Identify which cell holds the provided text, then report its [X, Y] central coordinate. 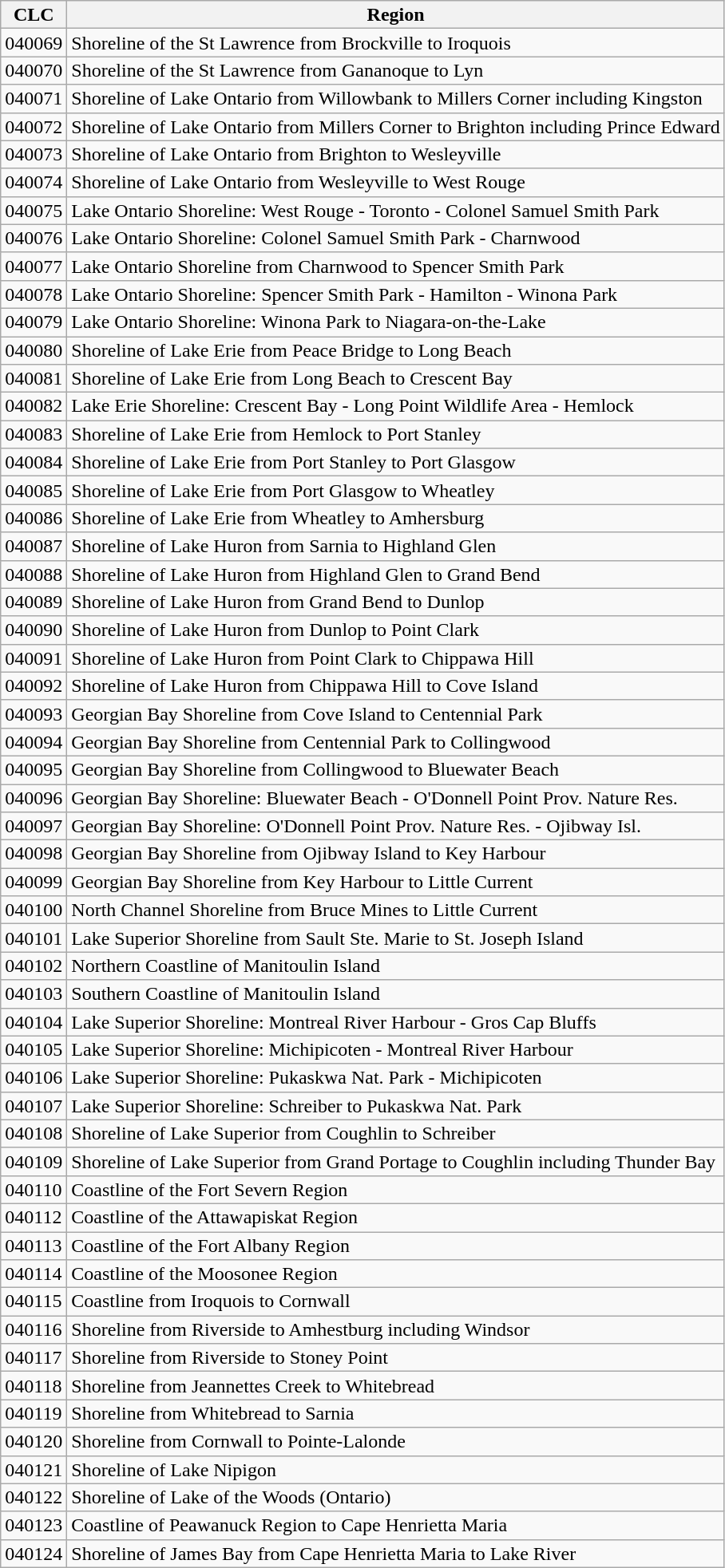
040108 [34, 1133]
Shoreline of James Bay from Cape Henrietta Maria to Lake River [396, 1553]
040109 [34, 1162]
Shoreline of the St Lawrence from Brockville to Iroquois [396, 43]
Lake Superior Shoreline: Schreiber to Pukaskwa Nat. Park [396, 1106]
040076 [34, 238]
040116 [34, 1329]
Shoreline of Lake Ontario from Wesleyville to West Rouge [396, 182]
Coastline of the Attawapiskat Region [396, 1218]
Southern Coastline of Manitoulin Island [396, 994]
Coastline of the Fort Severn Region [396, 1189]
040100 [34, 910]
040099 [34, 883]
Shoreline of Lake Erie from Wheatley to Amhersburg [396, 519]
Lake Ontario Shoreline: Spencer Smith Park - Hamilton - Winona Park [396, 294]
040094 [34, 742]
Shoreline of Lake Nipigon [396, 1470]
Shoreline of Lake Huron from Point Clark to Chippawa Hill [396, 658]
040077 [34, 267]
Georgian Bay Shoreline from Key Harbour to Little Current [396, 883]
040087 [34, 546]
040071 [34, 99]
North Channel Shoreline from Bruce Mines to Little Current [396, 910]
040088 [34, 575]
Georgian Bay Shoreline from Ojibway Island to Key Harbour [396, 854]
040080 [34, 351]
Shoreline from Whitebread to Sarnia [396, 1414]
040073 [34, 155]
Lake Ontario Shoreline: Colonel Samuel Smith Park - Charnwood [396, 238]
040113 [34, 1246]
Shoreline of Lake Erie from Peace Bridge to Long Beach [396, 351]
040102 [34, 966]
040082 [34, 407]
040079 [34, 322]
Lake Superior Shoreline from Sault Ste. Marie to St. Joseph Island [396, 938]
Lake Erie Shoreline: Crescent Bay - Long Point Wildlife Area - Hemlock [396, 407]
040114 [34, 1274]
040075 [34, 211]
Shoreline of Lake Erie from Port Glasgow to Wheatley [396, 490]
040123 [34, 1526]
Lake Ontario Shoreline from Charnwood to Spencer Smith Park [396, 267]
Shoreline of Lake Ontario from Millers Corner to Brighton including Prince Edward [396, 126]
040070 [34, 70]
040118 [34, 1385]
040121 [34, 1470]
Shoreline from Riverside to Amhestburg including Windsor [396, 1329]
Lake Superior Shoreline: Pukaskwa Nat. Park - Michipicoten [396, 1077]
Coastline of the Moosonee Region [396, 1274]
Coastline of Peawanuck Region to Cape Henrietta Maria [396, 1526]
Shoreline of Lake Ontario from Brighton to Wesleyville [396, 155]
Lake Ontario Shoreline: West Rouge - Toronto - Colonel Samuel Smith Park [396, 211]
Shoreline of Lake of the Woods (Ontario) [396, 1497]
Shoreline from Cornwall to Pointe-Lalonde [396, 1441]
040084 [34, 463]
040119 [34, 1414]
Shoreline of the St Lawrence from Gananoque to Lyn [396, 70]
040112 [34, 1218]
Shoreline of Lake Huron from Grand Bend to Dunlop [396, 602]
040074 [34, 182]
Shoreline of Lake Huron from Highland Glen to Grand Bend [396, 575]
040104 [34, 1021]
040081 [34, 378]
Shoreline of Lake Erie from Port Stanley to Port Glasgow [396, 463]
040086 [34, 519]
Georgian Bay Shoreline from Centennial Park to Collingwood [396, 742]
Shoreline of Lake Superior from Grand Portage to Coughlin including Thunder Bay [396, 1162]
040124 [34, 1553]
040092 [34, 686]
040093 [34, 713]
040089 [34, 602]
040085 [34, 490]
040091 [34, 658]
040103 [34, 994]
Lake Ontario Shoreline: Winona Park to Niagara-on-the-Lake [396, 322]
040098 [34, 854]
040095 [34, 769]
Georgian Bay Shoreline: O'Donnell Point Prov. Nature Res. - Ojibway Isl. [396, 827]
Coastline from Iroquois to Cornwall [396, 1302]
040097 [34, 827]
Shoreline of Lake Huron from Dunlop to Point Clark [396, 630]
Lake Superior Shoreline: Michipicoten - Montreal River Harbour [396, 1050]
040069 [34, 43]
040072 [34, 126]
Shoreline of Lake Superior from Coughlin to Schreiber [396, 1133]
CLC [34, 14]
Lake Superior Shoreline: Montreal River Harbour - Gros Cap Bluffs [396, 1021]
040090 [34, 630]
040117 [34, 1358]
Georgian Bay Shoreline: Bluewater Beach - O'Donnell Point Prov. Nature Res. [396, 798]
Shoreline of Lake Huron from Chippawa Hill to Cove Island [396, 686]
040120 [34, 1441]
Shoreline of Lake Huron from Sarnia to Highland Glen [396, 546]
Shoreline of Lake Ontario from Willowbank to Millers Corner including Kingston [396, 99]
040101 [34, 938]
040105 [34, 1050]
040107 [34, 1106]
Region [396, 14]
040115 [34, 1302]
Coastline of the Fort Albany Region [396, 1246]
040078 [34, 294]
Shoreline of Lake Erie from Hemlock to Port Stanley [396, 434]
Shoreline from Jeannettes Creek to Whitebread [396, 1385]
Shoreline of Lake Erie from Long Beach to Crescent Bay [396, 378]
Georgian Bay Shoreline from Collingwood to Bluewater Beach [396, 769]
Shoreline from Riverside to Stoney Point [396, 1358]
Northern Coastline of Manitoulin Island [396, 966]
040096 [34, 798]
Georgian Bay Shoreline from Cove Island to Centennial Park [396, 713]
040083 [34, 434]
040106 [34, 1077]
040110 [34, 1189]
040122 [34, 1497]
